Provide the [X, Y] coordinate of the cell's center where the given text is located.  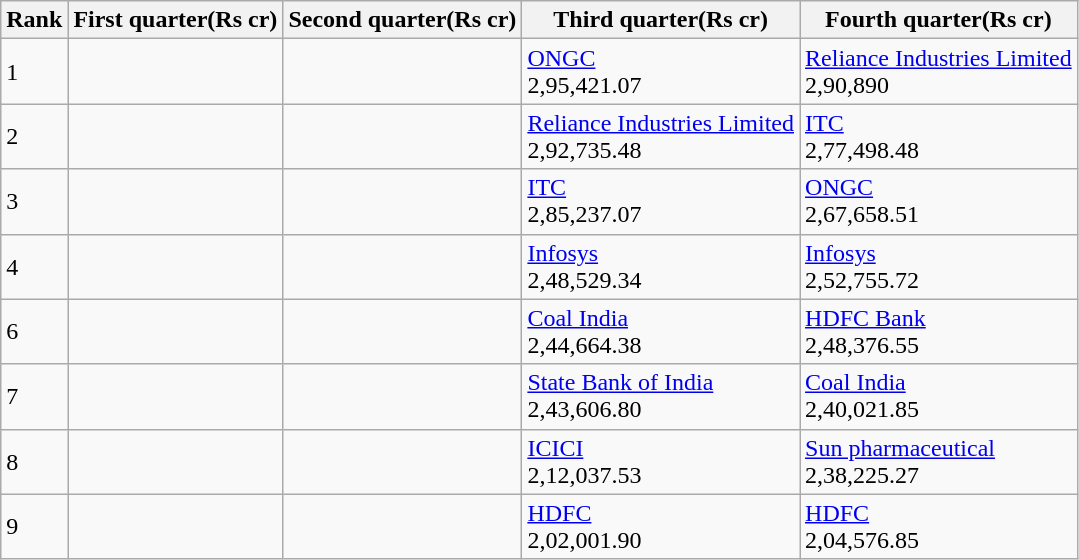
ITC 2,85,237.07 [661, 202]
ITC 2,77,498.48 [939, 136]
State Bank of India 2,43,606.80 [661, 396]
Sun pharmaceutical2,38,225.27 [939, 462]
First quarter(Rs cr) [176, 20]
ONGC 2,67,658.51 [939, 202]
Coal India 2,40,021.85 [939, 396]
Reliance Industries Limited 2,92,735.48 [661, 136]
Infosys 2,52,755.72 [939, 266]
7 [34, 396]
3 [34, 202]
8 [34, 462]
Infosys 2,48,529.34 [661, 266]
Second quarter(Rs cr) [402, 20]
ONGC 2,95,421.07 [661, 72]
Third quarter(Rs cr) [661, 20]
HDFC Bank 2,48,376.55 [939, 332]
1 [34, 72]
HDFC 2,04,576.85 [939, 526]
Rank [34, 20]
HDFC 2,02,001.90 [661, 526]
Reliance Industries Limited 2,90,890 [939, 72]
4 [34, 266]
6 [34, 332]
2 [34, 136]
ICICI 2,12,037.53 [661, 462]
9 [34, 526]
Fourth quarter(Rs cr) [939, 20]
Coal India 2,44,664.38 [661, 332]
